For the text-containing cell, return its midpoint in (x, y) coordinate format. 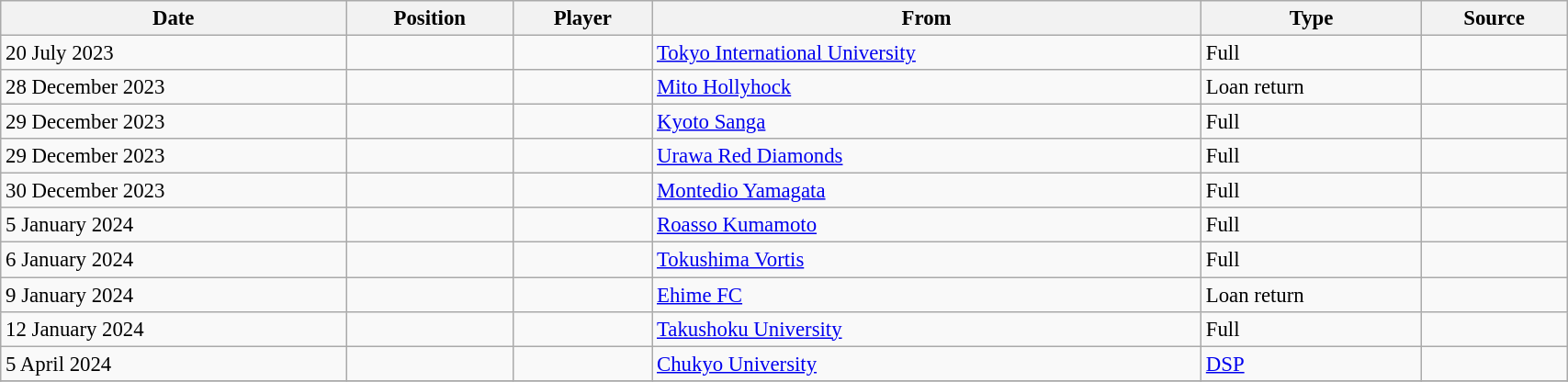
Source (1495, 18)
28 December 2023 (174, 87)
Urawa Red Diamonds (927, 156)
Tokushima Vortis (927, 260)
Mito Hollyhock (927, 87)
Type (1312, 18)
9 January 2024 (174, 295)
Date (174, 18)
Position (430, 18)
12 January 2024 (174, 329)
6 January 2024 (174, 260)
From (927, 18)
DSP (1312, 364)
Takushoku University (927, 329)
5 January 2024 (174, 225)
5 April 2024 (174, 364)
Chukyo University (927, 364)
30 December 2023 (174, 191)
Tokyo International University (927, 53)
Roasso Kumamoto (927, 225)
Kyoto Sanga (927, 122)
Montedio Yamagata (927, 191)
Player (582, 18)
Ehime FC (927, 295)
20 July 2023 (174, 53)
